Return the (x, y) coordinate for the center point of the cell that contains the specified text.  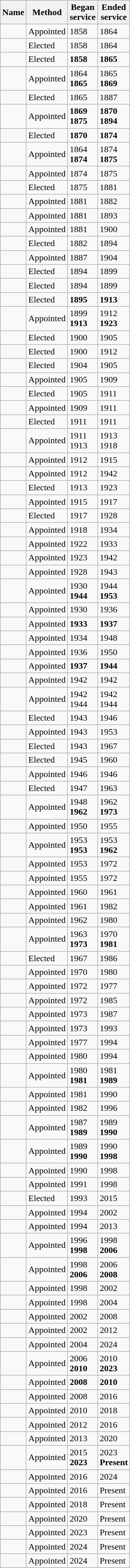
18691875 (83, 116)
19531962 (114, 845)
1945 (83, 760)
Endedservice (114, 13)
19811989 (114, 1075)
1963 (114, 788)
20152023 (83, 1457)
Beganservice (83, 13)
2023Present (114, 1457)
20102023 (114, 1363)
18641874 (83, 154)
19121923 (114, 318)
1922 (83, 544)
19441953 (114, 591)
1893 (114, 216)
1930 (83, 610)
19871989 (83, 1127)
18701894 (114, 116)
1895 (83, 300)
18641865 (83, 78)
1987 (114, 1014)
19701981 (114, 939)
1918 (83, 530)
1944 (114, 666)
1970 (83, 972)
1991 (83, 1184)
19301944 (83, 591)
1985 (114, 1000)
18651869 (114, 78)
19901998 (114, 1151)
18741875 (114, 154)
1948 (114, 638)
1986 (114, 958)
19481962 (83, 807)
Method (47, 13)
1996 (114, 1108)
19631973 (83, 939)
1870 (83, 135)
20062008 (114, 1270)
19801981 (83, 1075)
2023 (83, 1533)
19111913 (83, 441)
19131918 (114, 441)
1947 (83, 788)
1981 (83, 1094)
Name (13, 13)
1962 (83, 920)
18991913 (83, 318)
19621973 (114, 807)
19531953 (83, 845)
2015 (114, 1198)
19961998 (83, 1245)
20062010 (83, 1363)
